Search for the cell housing the specified text and yield its (X, Y) center coordinate. 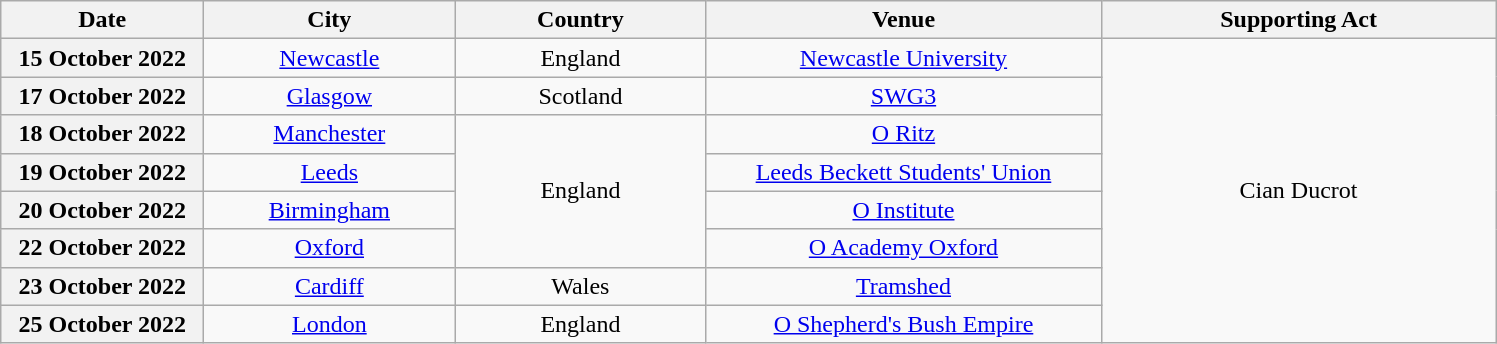
Birmingham (330, 210)
O Institute (904, 210)
23 October 2022 (102, 286)
Venue (904, 20)
15 October 2022 (102, 58)
Cian Ducrot (1298, 191)
Scotland (580, 96)
Manchester (330, 134)
Wales (580, 286)
O Shepherd's Bush Empire (904, 324)
City (330, 20)
Glasgow (330, 96)
Cardiff (330, 286)
Leeds Beckett Students' Union (904, 172)
Oxford (330, 248)
20 October 2022 (102, 210)
SWG3 (904, 96)
Tramshed (904, 286)
25 October 2022 (102, 324)
Newcastle (330, 58)
Newcastle University (904, 58)
Leeds (330, 172)
17 October 2022 (102, 96)
Date (102, 20)
19 October 2022 (102, 172)
London (330, 324)
22 October 2022 (102, 248)
Country (580, 20)
Supporting Act (1298, 20)
O Academy Oxford (904, 248)
O Ritz (904, 134)
18 October 2022 (102, 134)
